Return the [x, y] coordinate for the center point of the cell that contains the specified text.  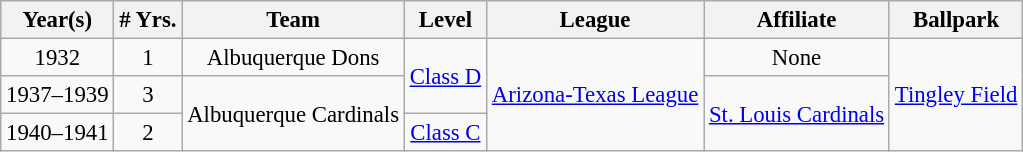
Albuquerque Cardinals [294, 114]
Tingley Field [956, 96]
Class C [445, 133]
Class D [445, 76]
Year(s) [58, 20]
None [797, 58]
2 [148, 133]
1 [148, 58]
1937–1939 [58, 95]
Level [445, 20]
Albuquerque Dons [294, 58]
St. Louis Cardinals [797, 114]
Ballpark [956, 20]
3 [148, 95]
Affiliate [797, 20]
1940–1941 [58, 133]
League [594, 20]
Arizona-Texas League [594, 96]
Team [294, 20]
# Yrs. [148, 20]
1932 [58, 58]
